Provide the [x, y] coordinate of the cell's center where the given text is located.  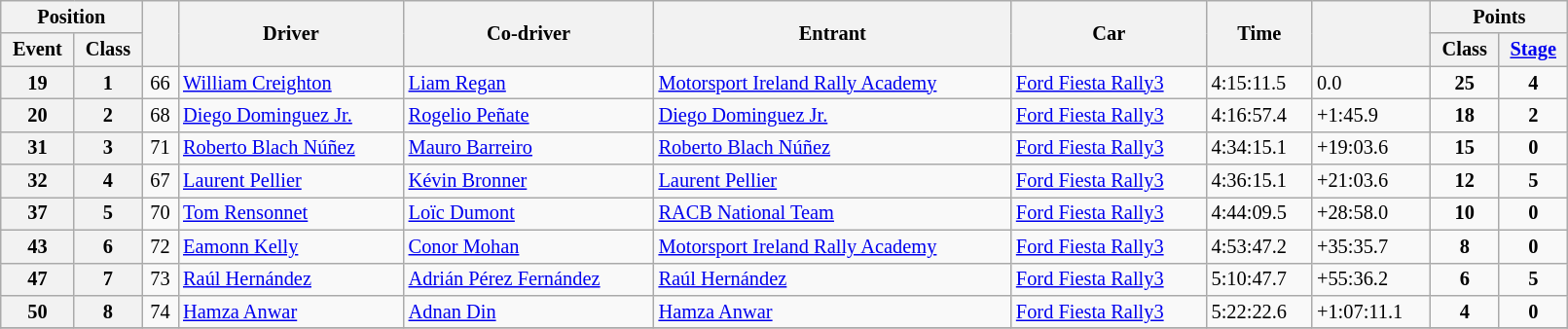
1 [108, 83]
Points [1499, 17]
50 [37, 311]
Adnan Din [529, 311]
Kévin Bronner [529, 181]
RACB National Team [833, 213]
5:22:22.6 [1259, 311]
Eamonn Kelly [291, 246]
Time [1259, 33]
66 [160, 83]
+21:03.6 [1371, 181]
20 [37, 115]
3 [108, 148]
74 [160, 311]
Position [72, 17]
32 [37, 181]
Liam Regan [529, 83]
Adrián Pérez Fernández [529, 279]
25 [1465, 83]
+35:35.7 [1371, 246]
+55:36.2 [1371, 279]
Car [1110, 33]
Tom Rensonnet [291, 213]
Rogelio Peñate [529, 115]
31 [37, 148]
5:10:47.7 [1259, 279]
+1:07:11.1 [1371, 311]
47 [37, 279]
72 [160, 246]
12 [1465, 181]
73 [160, 279]
70 [160, 213]
15 [1465, 148]
19 [37, 83]
+1:45.9 [1371, 115]
Conor Mohan [529, 246]
+19:03.6 [1371, 148]
Entrant [833, 33]
4:36:15.1 [1259, 181]
18 [1465, 115]
43 [37, 246]
7 [108, 279]
4:34:15.1 [1259, 148]
Driver [291, 33]
0.0 [1371, 83]
Co-driver [529, 33]
10 [1465, 213]
4:44:09.5 [1259, 213]
Stage [1534, 50]
68 [160, 115]
William Creighton [291, 83]
+28:58.0 [1371, 213]
Mauro Barreiro [529, 148]
4:53:47.2 [1259, 246]
Event [37, 50]
71 [160, 148]
4:16:57.4 [1259, 115]
Loïc Dumont [529, 213]
4:15:11.5 [1259, 83]
37 [37, 213]
67 [160, 181]
